Identify which cell holds the provided text, then report its (X, Y) central coordinate. 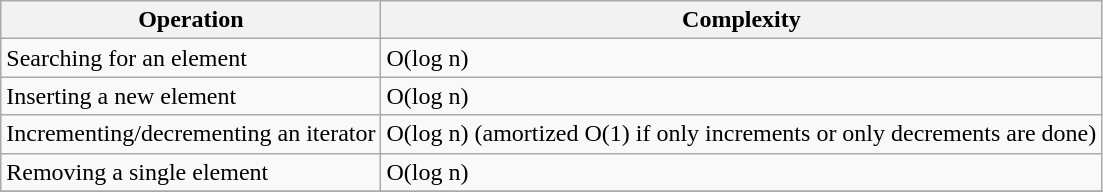
O(log n) (amortized O(1) if only increments or only decrements are done) (742, 134)
Incrementing/decrementing an iterator (191, 134)
Operation (191, 20)
Complexity (742, 20)
Inserting a new element (191, 96)
Searching for an element (191, 58)
Removing a single element (191, 172)
